Determine the [x, y] coordinate at the center of the cell enclosing the given text.  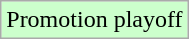
Promotion playoff [94, 20]
